Return the [x, y] coordinate for the center point of the cell that contains the specified text.  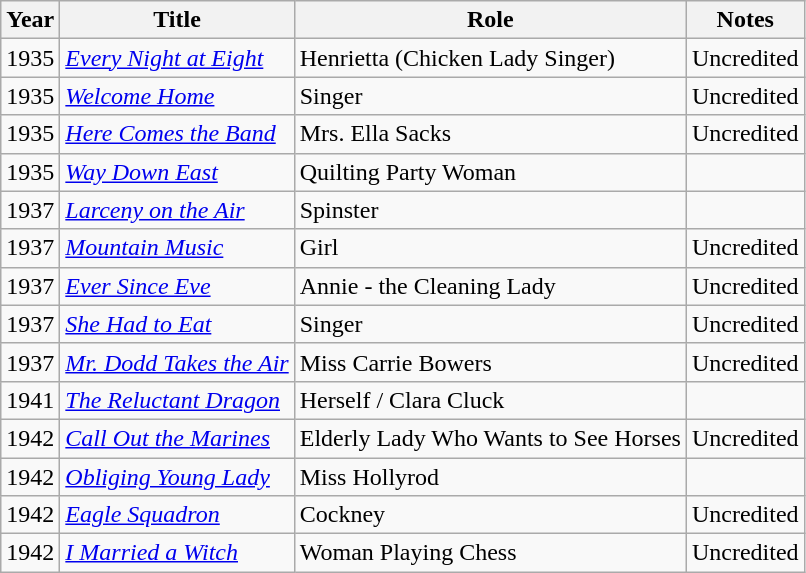
Quilting Party Woman [490, 172]
Henrietta (Chicken Lady Singer) [490, 58]
Spinster [490, 210]
Here Comes the Band [177, 134]
She Had to Eat [177, 324]
The Reluctant Dragon [177, 400]
Girl [490, 248]
Woman Playing Chess [490, 553]
Mr. Dodd Takes the Air [177, 362]
Mountain Music [177, 248]
1941 [30, 400]
Herself / Clara Cluck [490, 400]
Miss Carrie Bowers [490, 362]
Notes [745, 20]
Call Out the Marines [177, 438]
Year [30, 20]
Cockney [490, 515]
Role [490, 20]
Elderly Lady Who Wants to See Horses [490, 438]
I Married a Witch [177, 553]
Ever Since Eve [177, 286]
Miss Hollyrod [490, 477]
Way Down East [177, 172]
Eagle Squadron [177, 515]
Every Night at Eight [177, 58]
Larceny on the Air [177, 210]
Mrs. Ella Sacks [490, 134]
Title [177, 20]
Welcome Home [177, 96]
Annie - the Cleaning Lady [490, 286]
Obliging Young Lady [177, 477]
